Detect which cell encompasses the target text, then output its (x, y) center coordinate. 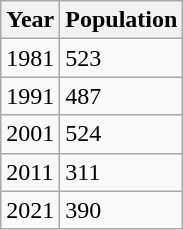
1981 (30, 58)
523 (122, 58)
311 (122, 172)
487 (122, 96)
2021 (30, 210)
2001 (30, 134)
524 (122, 134)
390 (122, 210)
Year (30, 20)
Population (122, 20)
1991 (30, 96)
2011 (30, 172)
